From the cell containing the given text, extract its center point as [x, y] coordinate. 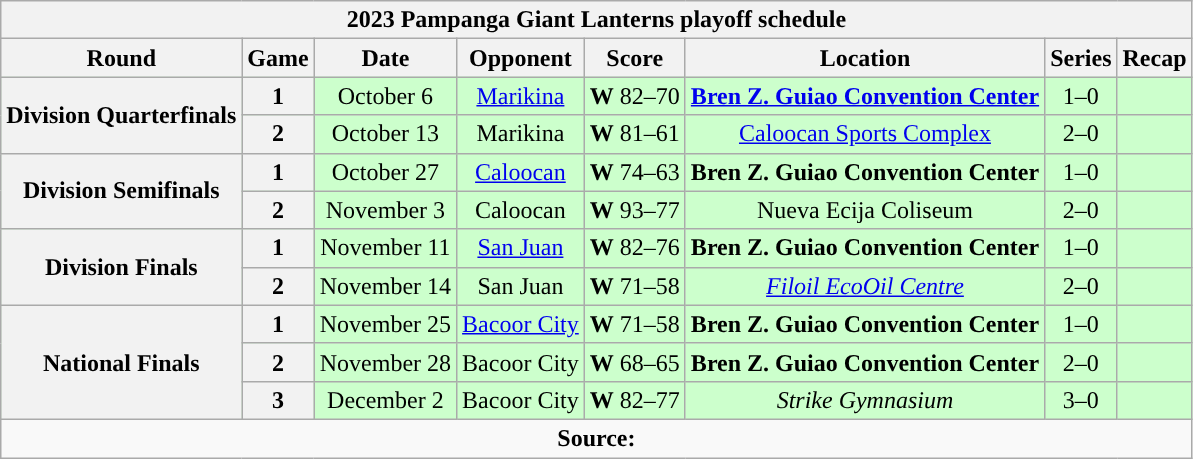
Caloocan Sports Complex [864, 134]
Opponent [521, 58]
Source: [596, 438]
National Finals [122, 362]
Strike Gymnasium [864, 400]
November 14 [385, 286]
Round [122, 58]
W 68–65 [634, 362]
W 81–61 [634, 134]
November 11 [385, 248]
December 2 [385, 400]
W 93–77 [634, 210]
Score [634, 58]
October 6 [385, 96]
Recap [1154, 58]
W 74–63 [634, 172]
Nueva Ecija Coliseum [864, 210]
November 3 [385, 210]
November 25 [385, 324]
October 27 [385, 172]
Location [864, 58]
Series [1081, 58]
Division Semifinals [122, 191]
Division Quarterfinals [122, 115]
November 28 [385, 362]
W 82–70 [634, 96]
Filoil EcoOil Centre [864, 286]
2023 Pampanga Giant Lanterns playoff schedule [596, 20]
3–0 [1081, 400]
October 13 [385, 134]
Date [385, 58]
W 82–77 [634, 400]
3 [278, 400]
Division Finals [122, 267]
W 82–76 [634, 248]
Game [278, 58]
